Find where the given text appears and provide that cell's center as [X, Y] coordinate. 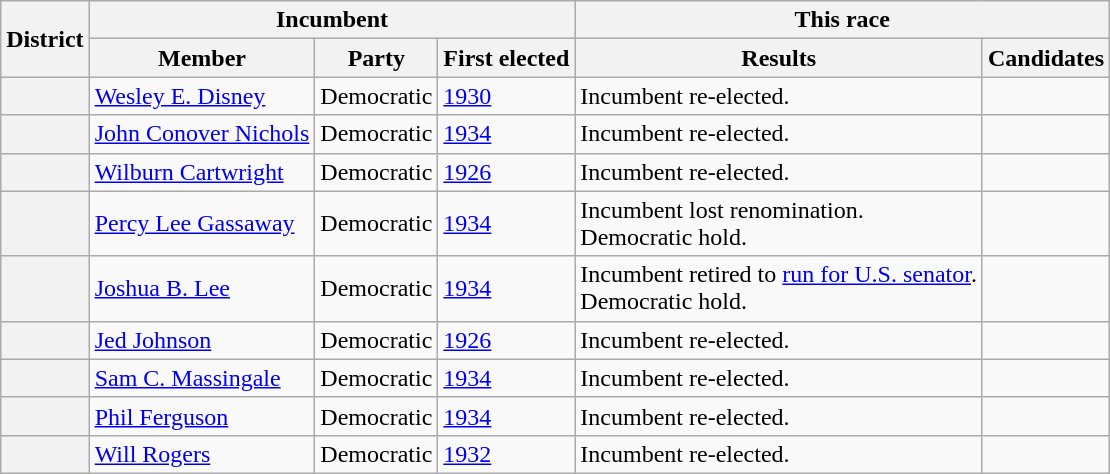
Will Rogers [202, 454]
Results [779, 58]
Sam C. Massingale [202, 378]
Joshua B. Lee [202, 288]
Incumbent retired to run for U.S. senator.Democratic hold. [779, 288]
Candidates [1046, 58]
1930 [506, 96]
First elected [506, 58]
Member [202, 58]
Percy Lee Gassaway [202, 224]
John Conover Nichols [202, 134]
Wesley E. Disney [202, 96]
Jed Johnson [202, 340]
1932 [506, 454]
District [45, 39]
Incumbent [332, 20]
Wilburn Cartwright [202, 172]
This race [842, 20]
Phil Ferguson [202, 416]
Party [376, 58]
Incumbent lost renomination.Democratic hold. [779, 224]
